Determine the (X, Y) coordinate at the center of the cell enclosing the given text.  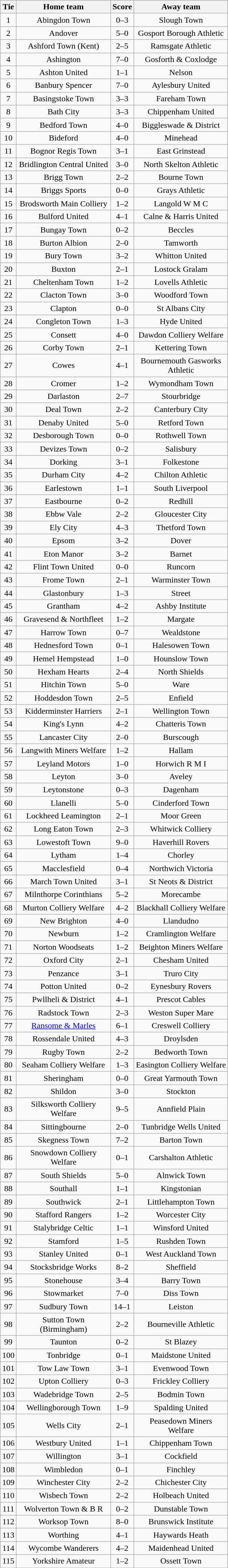
109 (8, 1483)
Epsom (64, 540)
Stockton (181, 1091)
Tie (8, 7)
101 (8, 1368)
Bideford (64, 138)
77 (8, 1026)
Ramsgate Athletic (181, 46)
Upton Colliery (64, 1381)
14–1 (122, 1307)
Chorley (181, 855)
24 (8, 321)
49 (8, 659)
Kettering Town (181, 348)
Long Eaton Town (64, 829)
Tamworth (181, 243)
83 (8, 1109)
Chichester City (181, 1483)
2–7 (122, 396)
Wimbledon (64, 1469)
Sudbury Town (64, 1307)
Consett (64, 334)
Hounslow Town (181, 659)
113 (8, 1535)
Abingdon Town (64, 20)
Lostock Gralam (181, 269)
Woodford Town (181, 295)
71 (8, 947)
Tunbridge Wells United (181, 1127)
Leiston (181, 1307)
4 (8, 59)
Aveley (181, 776)
Retford Town (181, 423)
Bedford Town (64, 125)
Alnwick Town (181, 1175)
Annfield Plain (181, 1109)
Eastbourne (64, 501)
Stafford Rangers (64, 1215)
Wymondham Town (181, 383)
25 (8, 334)
Cramlington Welfare (181, 934)
62 (8, 829)
Willington (64, 1456)
Nelson (181, 72)
2 (8, 33)
28 (8, 383)
Gravesend & Northfleet (64, 619)
55 (8, 737)
Denaby United (64, 423)
42 (8, 567)
Burton Albion (64, 243)
31 (8, 423)
Chesham United (181, 960)
72 (8, 960)
Macclesfield (64, 868)
Littlehampton Town (181, 1201)
111 (8, 1509)
Maidstone United (181, 1355)
Basingstoke Town (64, 99)
Halesowen Town (181, 646)
Cockfield (181, 1456)
Brodsworth Main Colliery (64, 204)
Margate (181, 619)
85 (8, 1140)
Shildon (64, 1091)
6 (8, 85)
Bedworth Town (181, 1052)
Stanley United (64, 1254)
Worksop Town (64, 1522)
Morecambe (181, 895)
20 (8, 269)
Chippenham United (181, 112)
69 (8, 921)
Droylsden (181, 1039)
40 (8, 540)
Desborough Town (64, 436)
Wycombe Wanderers (64, 1548)
Lytham (64, 855)
March Town United (64, 881)
53 (8, 711)
Hyde United (181, 321)
Street (181, 593)
58 (8, 776)
64 (8, 855)
Lancaster City (64, 737)
61 (8, 816)
Hoddesdon Town (64, 698)
52 (8, 698)
Lovells Athletic (181, 282)
Sheffield (181, 1267)
Darlaston (64, 396)
90 (8, 1215)
Devizes Town (64, 449)
Hallam (181, 750)
Diss Town (181, 1293)
57 (8, 763)
Hitchin Town (64, 685)
92 (8, 1241)
Stonehouse (64, 1280)
Wellington Town (181, 711)
86 (8, 1157)
37 (8, 501)
Ashby Institute (181, 606)
67 (8, 895)
Frome Town (64, 580)
Pwllheli & District (64, 999)
Rugby Town (64, 1052)
7 (8, 99)
79 (8, 1052)
112 (8, 1522)
Yorkshire Amateur (64, 1561)
Rushden Town (181, 1241)
Wolverton Town & B R (64, 1509)
Burscough (181, 737)
Andover (64, 33)
9–5 (122, 1109)
16 (8, 217)
Runcorn (181, 567)
0–7 (122, 632)
Barnet (181, 554)
36 (8, 488)
Worthing (64, 1535)
70 (8, 934)
7–2 (122, 1140)
Tow Law Town (64, 1368)
Llanelli (64, 803)
Bridlington Central United (64, 164)
Gosport Borough Athletic (181, 33)
Warminster Town (181, 580)
North Skelton Athletic (181, 164)
88 (8, 1188)
12 (8, 164)
75 (8, 999)
Spalding United (181, 1407)
St Albans City (181, 308)
Potton United (64, 986)
Great Yarmouth Town (181, 1078)
Hemel Hempstead (64, 659)
Prescot Cables (181, 999)
8–2 (122, 1267)
Home team (64, 7)
106 (8, 1443)
Dover (181, 540)
Beighton Miners Welfare (181, 947)
Durham City (64, 475)
Sheringham (64, 1078)
97 (8, 1307)
Sutton Town (Birmingham) (64, 1324)
Finchley (181, 1469)
Whitwick Colliery (181, 829)
59 (8, 790)
Aylesbury United (181, 85)
Peasedown Miners Welfare (181, 1425)
Lowestoft Town (64, 842)
Hexham Hearts (64, 672)
Llandudno (181, 921)
114 (8, 1548)
10 (8, 138)
Stamford (64, 1241)
Thetford Town (181, 527)
34 (8, 462)
Ware (181, 685)
Murton Colliery Welfare (64, 908)
Hednesford Town (64, 646)
Fareham Town (181, 99)
Kidderminster Harriers (64, 711)
Barton Town (181, 1140)
Folkestone (181, 462)
Gloucester City (181, 514)
Cromer (64, 383)
Wells City (64, 1425)
Leyton (64, 776)
44 (8, 593)
13 (8, 177)
15 (8, 204)
66 (8, 881)
Bungay Town (64, 230)
104 (8, 1407)
Rothwell Town (181, 436)
Deal Town (64, 410)
Holbeach United (181, 1496)
105 (8, 1425)
Dawdon Colliery Welfare (181, 334)
Clacton Town (64, 295)
Sittingbourne (64, 1127)
Bournemouth Gasworks Athletic (181, 365)
98 (8, 1324)
63 (8, 842)
84 (8, 1127)
93 (8, 1254)
32 (8, 436)
Evenwood Town (181, 1368)
West Auckland Town (181, 1254)
Maidenhead United (181, 1548)
19 (8, 256)
11 (8, 151)
Blackhall Colliery Welfare (181, 908)
Wealdstone (181, 632)
14 (8, 190)
30 (8, 410)
Stowmarket (64, 1293)
38 (8, 514)
21 (8, 282)
Southwick (64, 1201)
108 (8, 1469)
5–2 (122, 895)
110 (8, 1496)
Horwich R M I (181, 763)
St Neots & District (181, 881)
Gosforth & Coxlodge (181, 59)
Chippenham Town (181, 1443)
78 (8, 1039)
Creswell Colliery (181, 1026)
50 (8, 672)
Cowes (64, 365)
Salisbury (181, 449)
Enfield (181, 698)
56 (8, 750)
Tonbridge (64, 1355)
2–4 (122, 672)
94 (8, 1267)
Away team (181, 7)
Ashford Town (Kent) (64, 46)
5 (8, 72)
0–4 (122, 868)
Snowdown Colliery Welfare (64, 1157)
Grantham (64, 606)
Ebbw Vale (64, 514)
Wadebridge Town (64, 1394)
Westbury United (64, 1443)
Haverhill Rovers (181, 842)
Bulford United (64, 217)
New Brighton (64, 921)
1–4 (122, 855)
Dorking (64, 462)
Brunswick Institute (181, 1522)
1–5 (122, 1241)
East Grinstead (181, 151)
Truro City (181, 973)
89 (8, 1201)
73 (8, 973)
Clapton (64, 308)
Taunton (64, 1342)
54 (8, 724)
103 (8, 1394)
Wellingborough Town (64, 1407)
3 (8, 46)
95 (8, 1280)
South Shields (64, 1175)
Norton Woodseats (64, 947)
Lockheed Leamington (64, 816)
Leytonstone (64, 790)
Harrow Town (64, 632)
102 (8, 1381)
Beccles (181, 230)
Eton Manor (64, 554)
39 (8, 527)
Ashton United (64, 72)
Winsford United (181, 1228)
Silksworth Colliery Welfare (64, 1109)
Barry Town (181, 1280)
St Blazey (181, 1342)
76 (8, 1012)
Banbury Spencer (64, 85)
Grays Athletic (181, 190)
51 (8, 685)
3–4 (122, 1280)
Stalybridge Celtic (64, 1228)
Ashington (64, 59)
8 (8, 112)
Moor Green (181, 816)
Bourne Town (181, 177)
9–0 (122, 842)
Stocksbridge Works (64, 1267)
Penzance (64, 973)
Score (122, 7)
Dagenham (181, 790)
91 (8, 1228)
Chilton Athletic (181, 475)
Frickley Colliery (181, 1381)
Ossett Town (181, 1561)
Bodmin Town (181, 1394)
Southall (64, 1188)
Skegness Town (64, 1140)
Redhill (181, 501)
Brigg Town (64, 177)
87 (8, 1175)
Bury Town (64, 256)
27 (8, 365)
22 (8, 295)
99 (8, 1342)
Northwich Victoria (181, 868)
1 (8, 20)
Cinderford Town (181, 803)
82 (8, 1091)
Dunstable Town (181, 1509)
45 (8, 606)
80 (8, 1065)
41 (8, 554)
74 (8, 986)
Wisbech Town (64, 1496)
Oxford City (64, 960)
Corby Town (64, 348)
Winchester City (64, 1483)
68 (8, 908)
9 (8, 125)
Flint Town United (64, 567)
26 (8, 348)
Canterbury City (181, 410)
43 (8, 580)
Kingstonian (181, 1188)
South Liverpool (181, 488)
100 (8, 1355)
Bognor Regis Town (64, 151)
115 (8, 1561)
8–0 (122, 1522)
Buxton (64, 269)
17 (8, 230)
107 (8, 1456)
Calne & Harris United (181, 217)
Earlestown (64, 488)
Slough Town (181, 20)
35 (8, 475)
Bath City (64, 112)
Ely City (64, 527)
Stourbridge (181, 396)
65 (8, 868)
Bourneville Athletic (181, 1324)
81 (8, 1078)
Cheltenham Town (64, 282)
Newburn (64, 934)
18 (8, 243)
Weston Super Mare (181, 1012)
Haywards Heath (181, 1535)
North Shields (181, 672)
Seaham Colliery Welfare (64, 1065)
Whitton United (181, 256)
Biggleswade & District (181, 125)
60 (8, 803)
33 (8, 449)
Worcester City (181, 1215)
23 (8, 308)
Minehead (181, 138)
Ransome & Marles (64, 1026)
Milnthorpe Corinthians (64, 895)
Easington Colliery Welfare (181, 1065)
Briggs Sports (64, 190)
Glastonbury (64, 593)
29 (8, 396)
Carshalton Athletic (181, 1157)
96 (8, 1293)
Chatteris Town (181, 724)
Langold W M C (181, 204)
47 (8, 632)
46 (8, 619)
King's Lynn (64, 724)
48 (8, 646)
6–1 (122, 1026)
Eynesbury Rovers (181, 986)
Rossendale United (64, 1039)
Leyland Motors (64, 763)
Langwith Miners Welfare (64, 750)
1–9 (122, 1407)
Radstock Town (64, 1012)
Congleton Town (64, 321)
